Detect which cell encompasses the target text, then output its (X, Y) center coordinate. 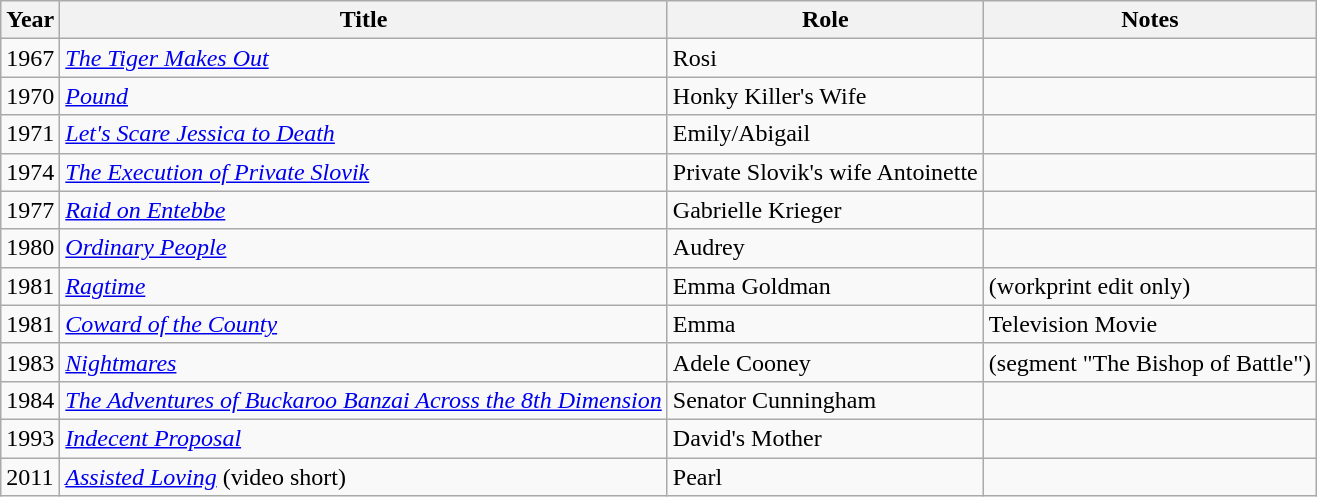
The Execution of Private Slovik (364, 172)
Rosi (825, 58)
Emma (825, 324)
Pound (364, 96)
The Adventures of Buckaroo Banzai Across the 8th Dimension (364, 400)
1970 (30, 96)
Private Slovik's wife Antoinette (825, 172)
Raid on Entebbe (364, 210)
Emma Goldman (825, 286)
Notes (1150, 20)
Senator Cunningham (825, 400)
1971 (30, 134)
Pearl (825, 477)
Year (30, 20)
Adele Cooney (825, 362)
1993 (30, 438)
Let's Scare Jessica to Death (364, 134)
1967 (30, 58)
(workprint edit only) (1150, 286)
Television Movie (1150, 324)
Assisted Loving (video short) (364, 477)
David's Mother (825, 438)
1980 (30, 248)
Ragtime (364, 286)
1984 (30, 400)
1974 (30, 172)
Honky Killer's Wife (825, 96)
1983 (30, 362)
Audrey (825, 248)
2011 (30, 477)
(segment "The Bishop of Battle") (1150, 362)
Gabrielle Krieger (825, 210)
Role (825, 20)
The Tiger Makes Out (364, 58)
Title (364, 20)
Emily/Abigail (825, 134)
1977 (30, 210)
Ordinary People (364, 248)
Nightmares (364, 362)
Coward of the County (364, 324)
Indecent Proposal (364, 438)
